Capture the cell that displays the provided text and extract its [X, Y] central coordinate. 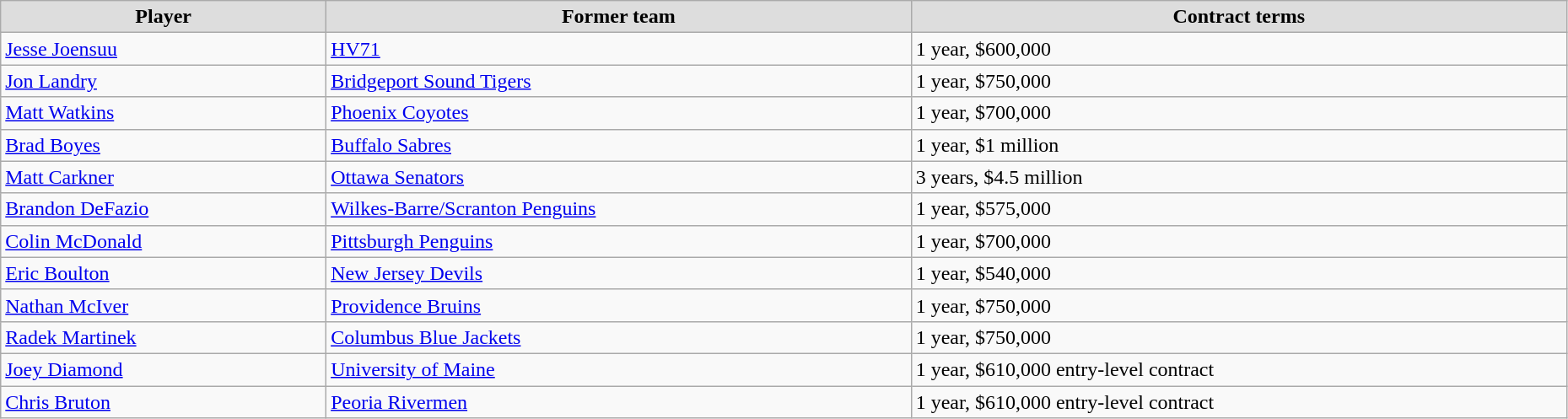
Former team [619, 17]
1 year, $1 million [1238, 145]
Peoria Rivermen [619, 402]
1 year, $540,000 [1238, 273]
Eric Boulton [164, 273]
Buffalo Sabres [619, 145]
Brandon DeFazio [164, 209]
Colin McDonald [164, 241]
Matt Carkner [164, 177]
Nathan McIver [164, 305]
University of Maine [619, 369]
1 year, $600,000 [1238, 49]
HV71 [619, 49]
Player [164, 17]
Jesse Joensuu [164, 49]
Wilkes-Barre/Scranton Penguins [619, 209]
Bridgeport Sound Tigers [619, 81]
Contract terms [1238, 17]
Joey Diamond [164, 369]
1 year, $575,000 [1238, 209]
Radek Martinek [164, 337]
Matt Watkins [164, 113]
3 years, $4.5 million [1238, 177]
Ottawa Senators [619, 177]
Pittsburgh Penguins [619, 241]
Phoenix Coyotes [619, 113]
Chris Bruton [164, 402]
New Jersey Devils [619, 273]
Jon Landry [164, 81]
Columbus Blue Jackets [619, 337]
Brad Boyes [164, 145]
Providence Bruins [619, 305]
